Provide the (x, y) coordinate of the cell's center where the given text is located.  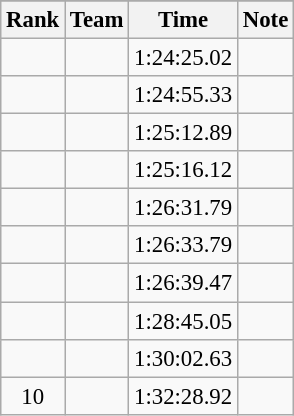
1:32:28.92 (184, 396)
Note (265, 20)
1:25:16.12 (184, 170)
Rank (33, 20)
1:24:25.02 (184, 58)
1:26:31.79 (184, 208)
1:26:39.47 (184, 283)
1:26:33.79 (184, 245)
Time (184, 20)
10 (33, 396)
1:24:55.33 (184, 95)
1:25:12.89 (184, 133)
Team (97, 20)
1:28:45.05 (184, 321)
1:30:02.63 (184, 358)
